Capture the cell that displays the provided text and extract its [x, y] central coordinate. 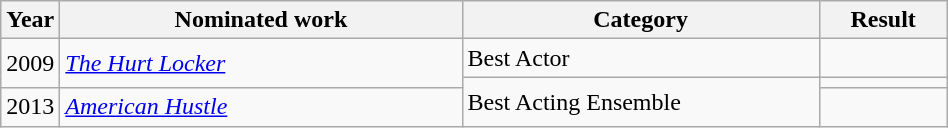
Best Acting Ensemble [640, 102]
Year [30, 20]
American Hustle [261, 107]
Category [640, 20]
Result [883, 20]
2013 [30, 107]
2009 [30, 64]
Best Actor [640, 58]
Nominated work [261, 20]
The Hurt Locker [261, 64]
